Pinpoint the cell where the given text exists, returning its (X, Y) midpoint coordinate. 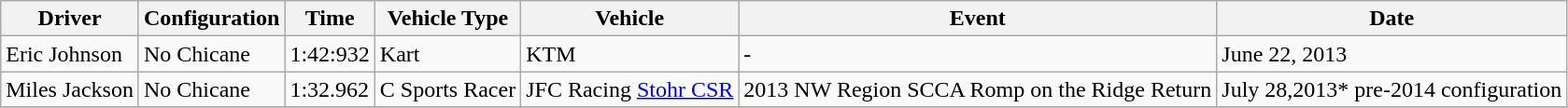
July 28,2013* pre-2014 configuration (1391, 89)
Event (978, 19)
Time (330, 19)
Configuration (211, 19)
Miles Jackson (70, 89)
JFC Racing Stohr CSR (629, 89)
2013 NW Region SCCA Romp on the Ridge Return (978, 89)
Kart (447, 54)
C Sports Racer (447, 89)
Eric Johnson (70, 54)
Vehicle Type (447, 19)
Driver (70, 19)
June 22, 2013 (1391, 54)
1:32.962 (330, 89)
Date (1391, 19)
1:42:932 (330, 54)
KTM (629, 54)
- (978, 54)
Vehicle (629, 19)
